Determine the (x, y) coordinate at the center of the cell enclosing the given text.  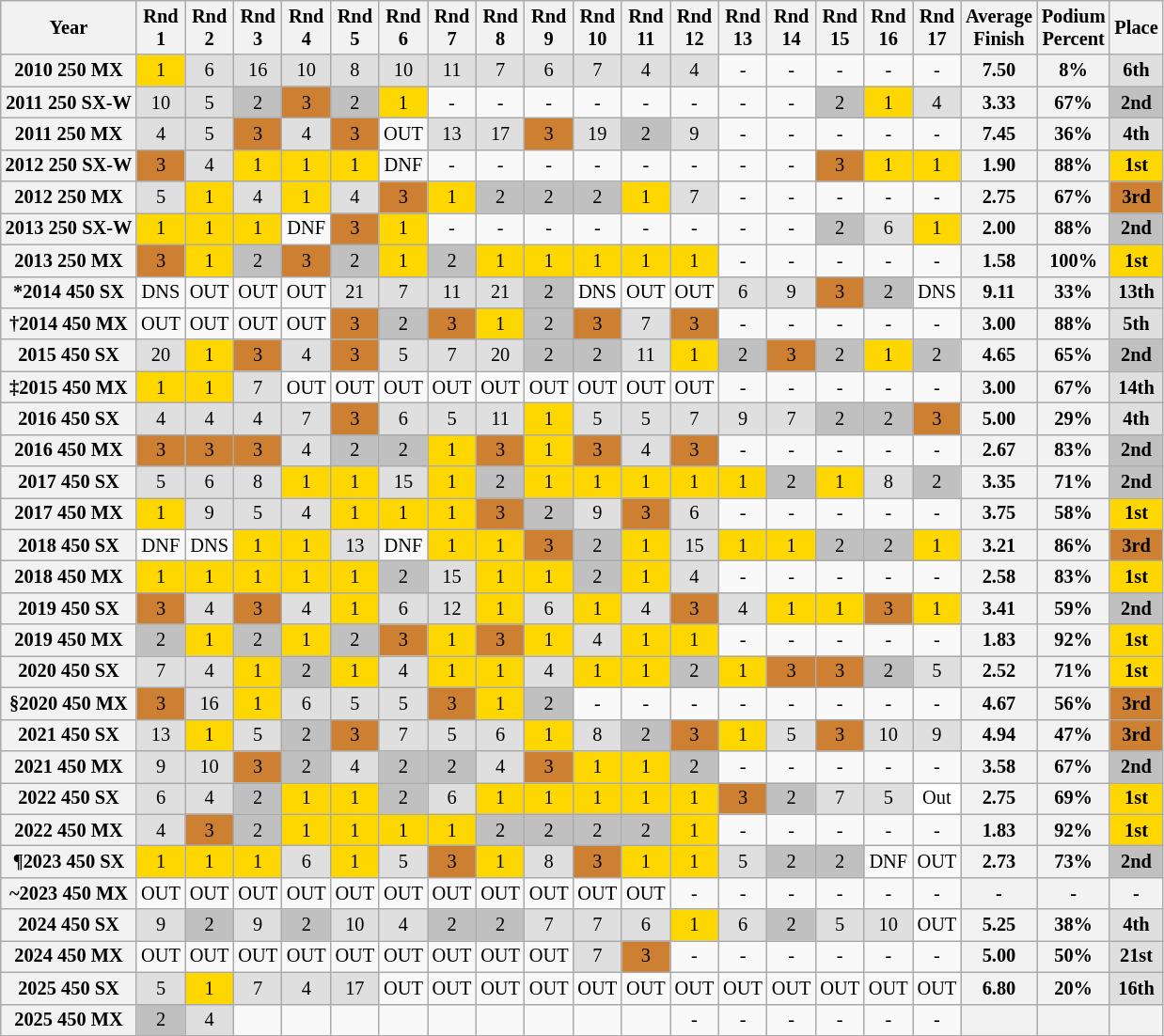
Rnd16 (889, 27)
2012 250 MX (69, 197)
5th (1136, 323)
8% (1074, 71)
2.67 (999, 450)
19 (597, 133)
100% (1074, 260)
2025 450 SX (69, 988)
Out (937, 798)
65% (1074, 355)
12 (452, 608)
2021 450 MX (69, 766)
2011 250 SX-W (69, 102)
Year (69, 27)
Rnd15 (840, 27)
3.33 (999, 102)
5.25 (999, 925)
3.35 (999, 482)
2011 250 MX (69, 133)
7.50 (999, 71)
3.58 (999, 766)
2.58 (999, 576)
†2014 450 MX (69, 323)
‡2015 450 MX (69, 387)
33% (1074, 292)
Rnd6 (403, 27)
2022 450 MX (69, 830)
2024 450 SX (69, 925)
47% (1074, 735)
Place (1136, 27)
73% (1074, 861)
69% (1074, 798)
3.21 (999, 545)
36% (1074, 133)
2.00 (999, 228)
2019 450 SX (69, 608)
7.45 (999, 133)
§2020 450 MX (69, 703)
Rnd13 (743, 27)
1.58 (999, 260)
2018 450 SX (69, 545)
2013 250 SX-W (69, 228)
3.75 (999, 513)
6.80 (999, 988)
2021 450 SX (69, 735)
2017 450 SX (69, 482)
2020 450 SX (69, 671)
*2014 450 SX (69, 292)
Rnd1 (161, 27)
29% (1074, 418)
2016 450 MX (69, 450)
16th (1136, 988)
Rnd4 (307, 27)
2015 450 SX (69, 355)
21st (1136, 956)
2018 450 MX (69, 576)
Rnd10 (597, 27)
PodiumPercent (1074, 27)
1.90 (999, 165)
38% (1074, 925)
3.41 (999, 608)
59% (1074, 608)
4.65 (999, 355)
2025 450 MX (69, 1020)
Rnd8 (500, 27)
20% (1074, 988)
Rnd9 (549, 27)
Rnd5 (355, 27)
2019 450 MX (69, 640)
2.73 (999, 861)
50% (1074, 956)
2.52 (999, 671)
¶2023 450 SX (69, 861)
2017 450 MX (69, 513)
2022 450 SX (69, 798)
4.94 (999, 735)
Rnd11 (646, 27)
56% (1074, 703)
86% (1074, 545)
Rnd3 (258, 27)
Rnd17 (937, 27)
Rnd7 (452, 27)
~2023 450 MX (69, 893)
14th (1136, 387)
6th (1136, 71)
9.11 (999, 292)
58% (1074, 513)
2016 450 SX (69, 418)
2012 250 SX-W (69, 165)
2024 450 MX (69, 956)
Rnd12 (695, 27)
4.67 (999, 703)
2013 250 MX (69, 260)
13th (1136, 292)
AverageFinish (999, 27)
2010 250 MX (69, 71)
Rnd14 (792, 27)
Rnd2 (210, 27)
